Provide the [X, Y] coordinate of the cell's center where the given text is located.  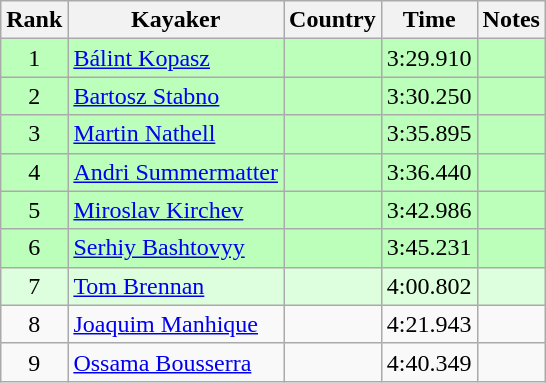
3:30.250 [429, 96]
Serhiy Bashtovyy [176, 248]
Time [429, 20]
3:42.986 [429, 210]
4:40.349 [429, 362]
Martin Nathell [176, 134]
4 [34, 172]
8 [34, 324]
Bálint Kopasz [176, 58]
6 [34, 248]
4:21.943 [429, 324]
7 [34, 286]
3:35.895 [429, 134]
Kayaker [176, 20]
3:45.231 [429, 248]
5 [34, 210]
1 [34, 58]
Rank [34, 20]
Miroslav Kirchev [176, 210]
3:36.440 [429, 172]
9 [34, 362]
Bartosz Stabno [176, 96]
3 [34, 134]
Tom Brennan [176, 286]
3:29.910 [429, 58]
Country [333, 20]
Ossama Bousserra [176, 362]
Notes [511, 20]
Andri Summermatter [176, 172]
2 [34, 96]
Joaquim Manhique [176, 324]
4:00.802 [429, 286]
